Detect which cell encompasses the target text, then output its (x, y) center coordinate. 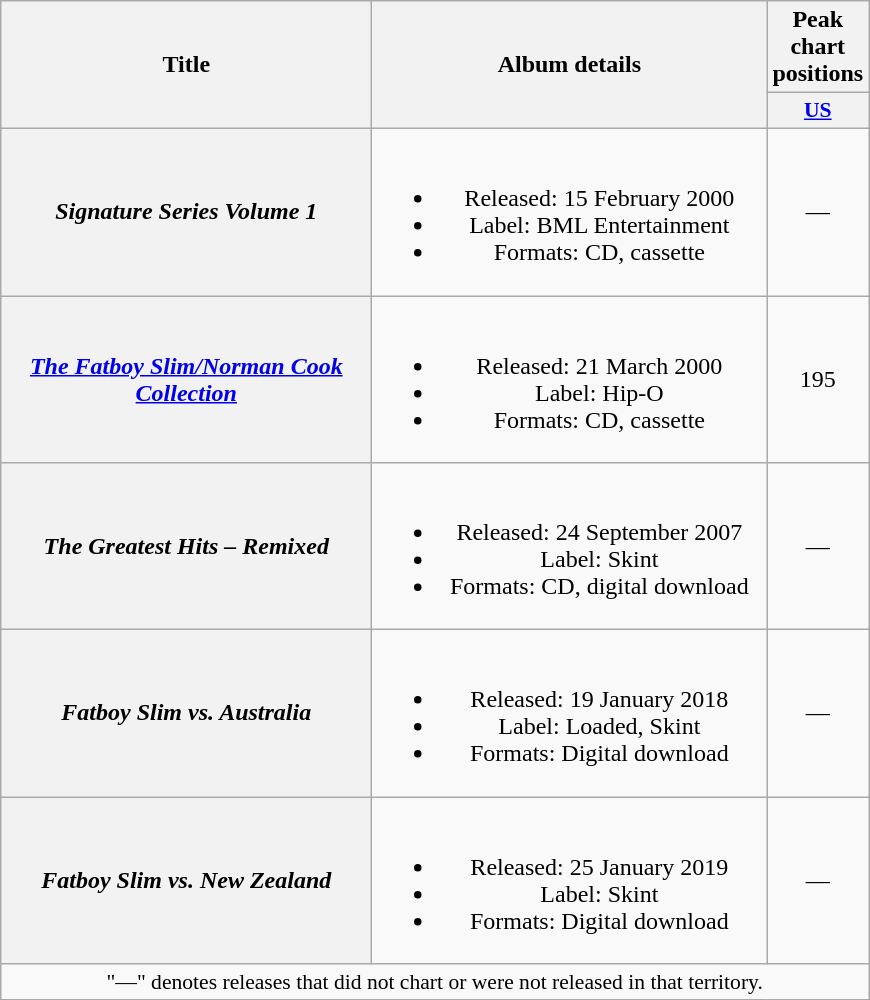
Released: 25 January 2019Label: SkintFormats: Digital download (570, 880)
Peak chart positions (818, 47)
The Fatboy Slim/Norman Cook Collection (186, 380)
Fatboy Slim vs. Australia (186, 714)
Fatboy Slim vs. New Zealand (186, 880)
Released: 15 February 2000Label: BML EntertainmentFormats: CD, cassette (570, 212)
Released: 24 September 2007Label: SkintFormats: CD, digital download (570, 546)
US (818, 111)
Released: 21 March 2000Label: Hip-OFormats: CD, cassette (570, 380)
Signature Series Volume 1 (186, 212)
Title (186, 65)
"—" denotes releases that did not chart or were not released in that territory. (435, 982)
Released: 19 January 2018Label: Loaded, SkintFormats: Digital download (570, 714)
The Greatest Hits – Remixed (186, 546)
Album details (570, 65)
195 (818, 380)
